Detect which cell encompasses the target text, then output its (x, y) center coordinate. 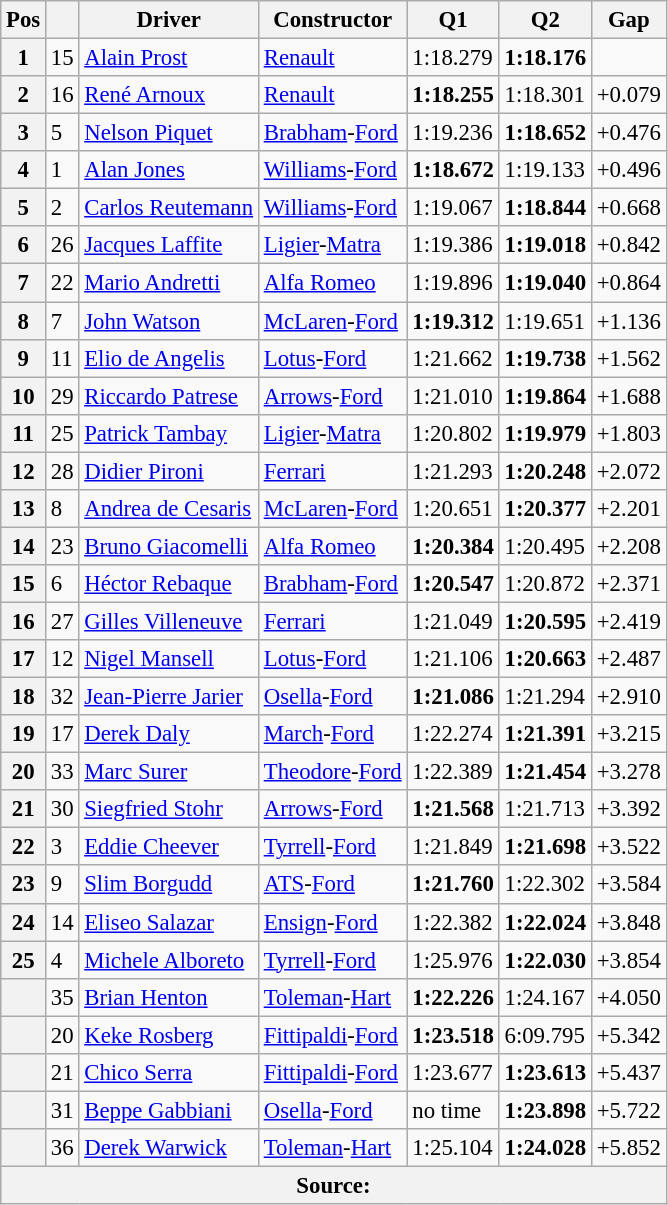
1:21.294 (545, 697)
Q1 (453, 20)
1:19.738 (545, 358)
1:22.226 (453, 997)
no time (453, 1110)
+4.050 (628, 997)
Didier Pironi (169, 471)
Nigel Mansell (169, 659)
32 (62, 697)
1:19.067 (453, 208)
+0.476 (628, 133)
1:18.301 (545, 95)
+2.201 (628, 509)
+1.803 (628, 433)
+0.842 (628, 245)
27 (62, 621)
Source: (334, 1185)
1:18.255 (453, 95)
+2.419 (628, 621)
1:19.040 (545, 283)
1:20.663 (545, 659)
Jacques Laffite (169, 245)
+5.437 (628, 1073)
1:23.613 (545, 1073)
1:21.713 (545, 809)
1:24.167 (545, 997)
Q2 (545, 20)
Keke Rosberg (169, 1035)
1:18.176 (545, 58)
1:25.976 (453, 960)
Alain Prost (169, 58)
1:21.049 (453, 621)
6:09.795 (545, 1035)
1:25.104 (453, 1148)
+5.722 (628, 1110)
1:21.293 (453, 471)
1:22.302 (545, 885)
+3.854 (628, 960)
1:19.651 (545, 321)
+1.136 (628, 321)
Patrick Tambay (169, 433)
1:21.662 (453, 358)
+3.522 (628, 847)
Marc Surer (169, 772)
10 (24, 396)
+5.852 (628, 1148)
33 (62, 772)
Bruno Giacomelli (169, 546)
Elio de Angelis (169, 358)
Alan Jones (169, 170)
1:18.844 (545, 208)
Theodore-Ford (332, 772)
1:21.849 (453, 847)
Derek Daly (169, 734)
1:21.010 (453, 396)
1:22.382 (453, 922)
Mario Andretti (169, 283)
1:20.384 (453, 546)
26 (62, 245)
Jean-Pierre Jarier (169, 697)
1:20.495 (545, 546)
1:18.672 (453, 170)
+3.584 (628, 885)
+2.910 (628, 697)
28 (62, 471)
1:18.279 (453, 58)
1:21.086 (453, 697)
1:19.133 (545, 170)
1:19.864 (545, 396)
18 (24, 697)
1:20.802 (453, 433)
+0.496 (628, 170)
1:20.547 (453, 584)
1:19.236 (453, 133)
1:22.030 (545, 960)
1:19.386 (453, 245)
+3.278 (628, 772)
Pos (24, 20)
Slim Borgudd (169, 885)
+1.562 (628, 358)
Derek Warwick (169, 1148)
March-Ford (332, 734)
1:19.979 (545, 433)
30 (62, 809)
Ensign-Ford (332, 922)
Beppe Gabbiani (169, 1110)
1:23.898 (545, 1110)
24 (24, 922)
+2.371 (628, 584)
+5.342 (628, 1035)
Carlos Reutemann (169, 208)
1:21.454 (545, 772)
1:21.698 (545, 847)
John Watson (169, 321)
36 (62, 1148)
Riccardo Patrese (169, 396)
31 (62, 1110)
1:20.872 (545, 584)
19 (24, 734)
ATS-Ford (332, 885)
1:21.568 (453, 809)
1:19.896 (453, 283)
+2.208 (628, 546)
Brian Henton (169, 997)
+3.848 (628, 922)
+0.079 (628, 95)
1:22.024 (545, 922)
1:20.377 (545, 509)
Gilles Villeneuve (169, 621)
+2.072 (628, 471)
1:22.389 (453, 772)
Driver (169, 20)
Andrea de Cesaris (169, 509)
1:24.028 (545, 1148)
1:22.274 (453, 734)
+3.392 (628, 809)
+1.688 (628, 396)
Gap (628, 20)
1:19.018 (545, 245)
+0.668 (628, 208)
Siegfried Stohr (169, 809)
1:23.677 (453, 1073)
1:21.760 (453, 885)
Héctor Rebaque (169, 584)
13 (24, 509)
+3.215 (628, 734)
Michele Alboreto (169, 960)
Eliseo Salazar (169, 922)
1:18.652 (545, 133)
1:23.518 (453, 1035)
1:20.651 (453, 509)
1:19.312 (453, 321)
1:21.391 (545, 734)
Chico Serra (169, 1073)
35 (62, 997)
1:21.106 (453, 659)
1:20.248 (545, 471)
Eddie Cheever (169, 847)
29 (62, 396)
Nelson Piquet (169, 133)
René Arnoux (169, 95)
+2.487 (628, 659)
Constructor (332, 20)
+0.864 (628, 283)
1:20.595 (545, 621)
